Return the (x, y) coordinate for the center point of the cell that contains the specified text.  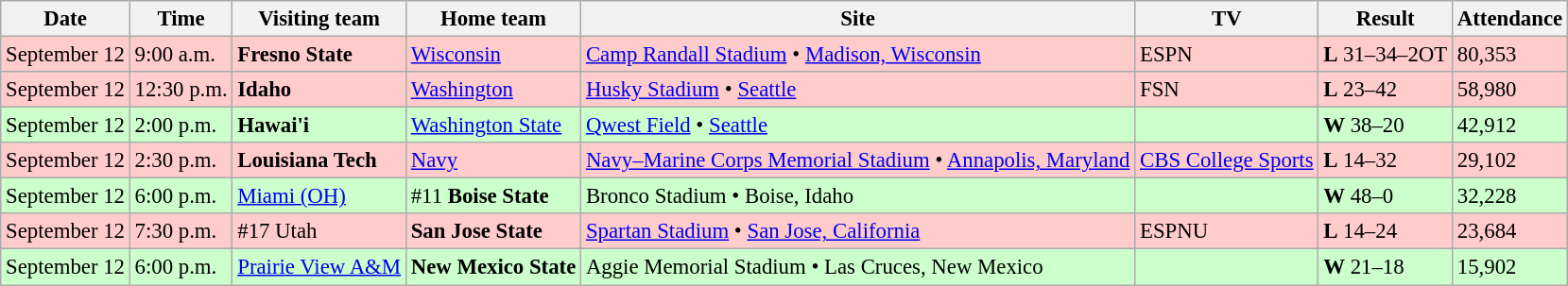
23,684 (1509, 231)
9:00 a.m. (181, 55)
Navy (493, 160)
Idaho (319, 90)
Louisiana Tech (319, 160)
Qwest Field • Seattle (858, 126)
Hawai'i (319, 126)
2:00 p.m. (181, 126)
2:30 p.m. (181, 160)
L 14–32 (1386, 160)
TV (1227, 19)
New Mexico State (493, 267)
Visiting team (319, 19)
#17 Utah (319, 231)
58,980 (1509, 90)
Husky Stadium • Seattle (858, 90)
W 21–18 (1386, 267)
Wisconsin (493, 55)
Navy–Marine Corps Memorial Stadium • Annapolis, Maryland (858, 160)
ESPN (1227, 55)
Spartan Stadium • San Jose, California (858, 231)
Attendance (1509, 19)
L 31–34–2OT (1386, 55)
L 14–24 (1386, 231)
Washington State (493, 126)
W 38–20 (1386, 126)
Washington (493, 90)
15,902 (1509, 267)
Time (181, 19)
29,102 (1509, 160)
Fresno State (319, 55)
Camp Randall Stadium • Madison, Wisconsin (858, 55)
7:30 p.m. (181, 231)
Home team (493, 19)
ESPNU (1227, 231)
FSN (1227, 90)
W 48–0 (1386, 196)
#11 Boise State (493, 196)
12:30 p.m. (181, 90)
Aggie Memorial Stadium • Las Cruces, New Mexico (858, 267)
32,228 (1509, 196)
Miami (OH) (319, 196)
San Jose State (493, 231)
80,353 (1509, 55)
42,912 (1509, 126)
Site (858, 19)
CBS College Sports (1227, 160)
Bronco Stadium • Boise, Idaho (858, 196)
Result (1386, 19)
Prairie View A&M (319, 267)
L 23–42 (1386, 90)
Date (65, 19)
